Scan for the cell matching the given text and deliver its (x, y) coordinate at center. 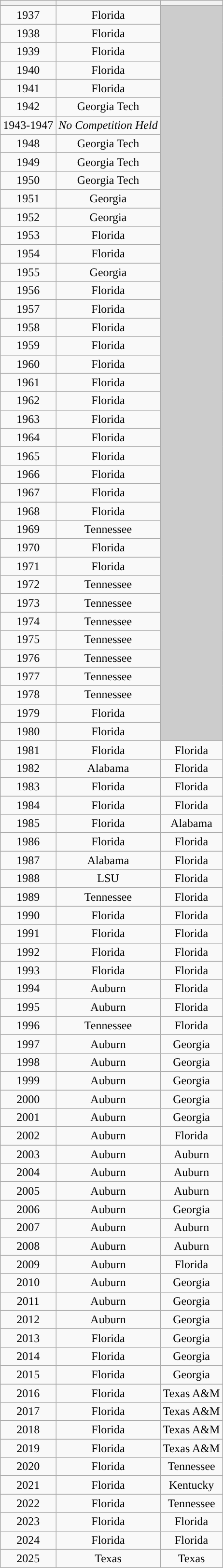
1954 (28, 254)
1999 (28, 1080)
1967 (28, 492)
2003 (28, 1154)
2008 (28, 1246)
1966 (28, 474)
1937 (28, 15)
1971 (28, 566)
2004 (28, 1173)
2019 (28, 1448)
1952 (28, 217)
1968 (28, 511)
2002 (28, 1136)
1953 (28, 236)
1981 (28, 750)
1969 (28, 530)
1965 (28, 456)
1948 (28, 143)
2010 (28, 1283)
1986 (28, 842)
1975 (28, 640)
2018 (28, 1430)
2012 (28, 1319)
1970 (28, 548)
1995 (28, 1007)
1987 (28, 860)
2014 (28, 1356)
1992 (28, 952)
2023 (28, 1522)
2015 (28, 1374)
1941 (28, 88)
1985 (28, 824)
2022 (28, 1503)
1939 (28, 52)
Kentucky (191, 1485)
1989 (28, 897)
2017 (28, 1412)
1990 (28, 915)
1996 (28, 1025)
1963 (28, 419)
2025 (28, 1558)
1956 (28, 291)
2013 (28, 1338)
1984 (28, 805)
1959 (28, 346)
1972 (28, 585)
2006 (28, 1209)
1976 (28, 658)
2009 (28, 1264)
1993 (28, 970)
1950 (28, 180)
1983 (28, 786)
1988 (28, 879)
1958 (28, 327)
2005 (28, 1191)
2020 (28, 1467)
1960 (28, 364)
1977 (28, 676)
1962 (28, 401)
1982 (28, 768)
1978 (28, 695)
1943-1947 (28, 125)
1998 (28, 1062)
1964 (28, 437)
1951 (28, 198)
2001 (28, 1118)
1980 (28, 731)
2024 (28, 1540)
2007 (28, 1228)
1973 (28, 603)
1961 (28, 382)
2016 (28, 1393)
1957 (28, 309)
No Competition Held (108, 125)
1991 (28, 934)
1974 (28, 621)
1940 (28, 70)
1955 (28, 272)
1949 (28, 162)
2021 (28, 1485)
1938 (28, 33)
1979 (28, 713)
2000 (28, 1099)
1994 (28, 989)
LSU (108, 879)
1942 (28, 107)
2011 (28, 1301)
1997 (28, 1044)
